Locate the cell with the specified text and output its (X, Y) center coordinate. 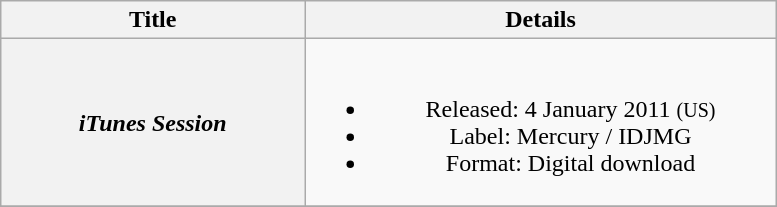
Released: 4 January 2011 (US)Label: Mercury / IDJMGFormat: Digital download (541, 122)
Details (541, 20)
Title (153, 20)
iTunes Session (153, 122)
